Output the [X, Y] coordinate of the center of the cell containing the given text.  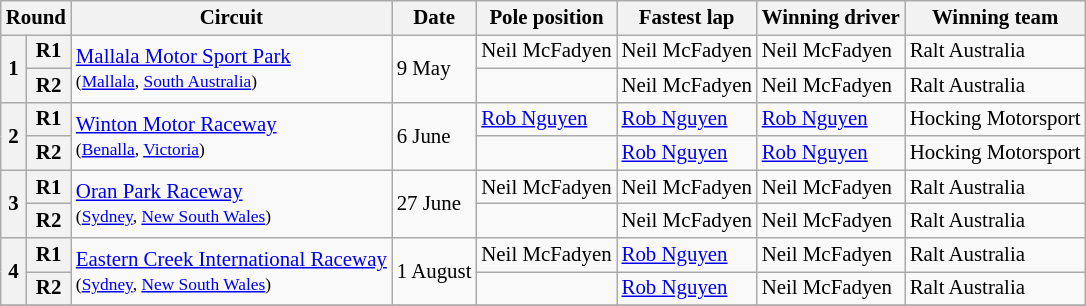
Pole position [546, 18]
Round [36, 18]
9 May [434, 68]
3 [14, 204]
6 June [434, 136]
4 [14, 272]
Winning driver [831, 18]
1 [14, 68]
Circuit [232, 18]
Fastest lap [687, 18]
Mallala Motor Sport Park(Mallala, South Australia) [232, 68]
Winton Motor Raceway(Benalla, Victoria) [232, 136]
Winning team [996, 18]
1 August [434, 272]
27 June [434, 204]
Oran Park Raceway(Sydney, New South Wales) [232, 204]
Eastern Creek International Raceway(Sydney, New South Wales) [232, 272]
Date [434, 18]
2 [14, 136]
